Find where the given text appears and provide that cell's center as [X, Y] coordinate. 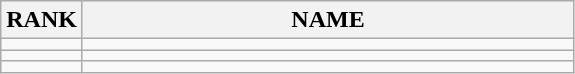
NAME [328, 20]
RANK [42, 20]
